Locate the cell with the specified text and output its (X, Y) center coordinate. 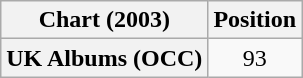
93 (255, 58)
UK Albums (OCC) (104, 58)
Position (255, 20)
Chart (2003) (104, 20)
